Output the (x, y) coordinate of the center of the cell containing the given text.  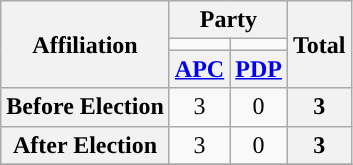
Total (319, 44)
Affiliation (86, 44)
Before Election (86, 107)
After Election (86, 145)
PDP (259, 69)
APC (199, 69)
Party (228, 20)
